Return the (x, y) coordinate for the center point of the cell that contains the specified text.  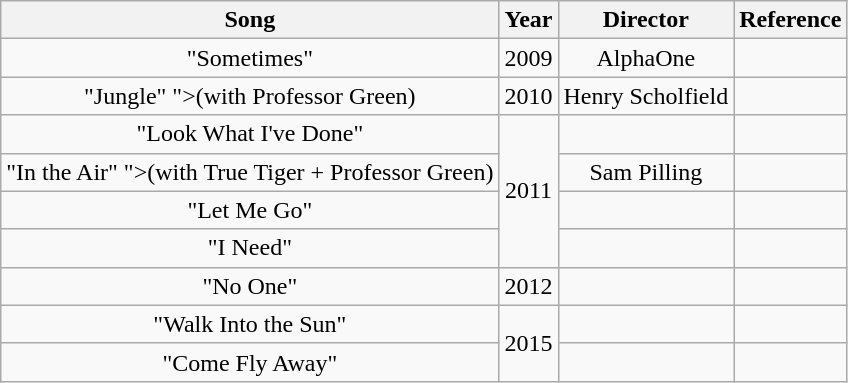
"Come Fly Away" (250, 362)
2010 (528, 96)
2012 (528, 286)
"No One" (250, 286)
2011 (528, 191)
Song (250, 20)
Director (646, 20)
Year (528, 20)
AlphaOne (646, 58)
"Jungle" ">(with Professor Green) (250, 96)
Sam Pilling (646, 172)
"Sometimes" (250, 58)
"Walk Into the Sun" (250, 324)
"I Need" (250, 248)
"Let Me Go" (250, 210)
Reference (790, 20)
2015 (528, 343)
2009 (528, 58)
"In the Air" ">(with True Tiger + Professor Green) (250, 172)
"Look What I've Done" (250, 134)
Henry Scholfield (646, 96)
